Determine the [X, Y] coordinate at the center of the cell enclosing the given text.  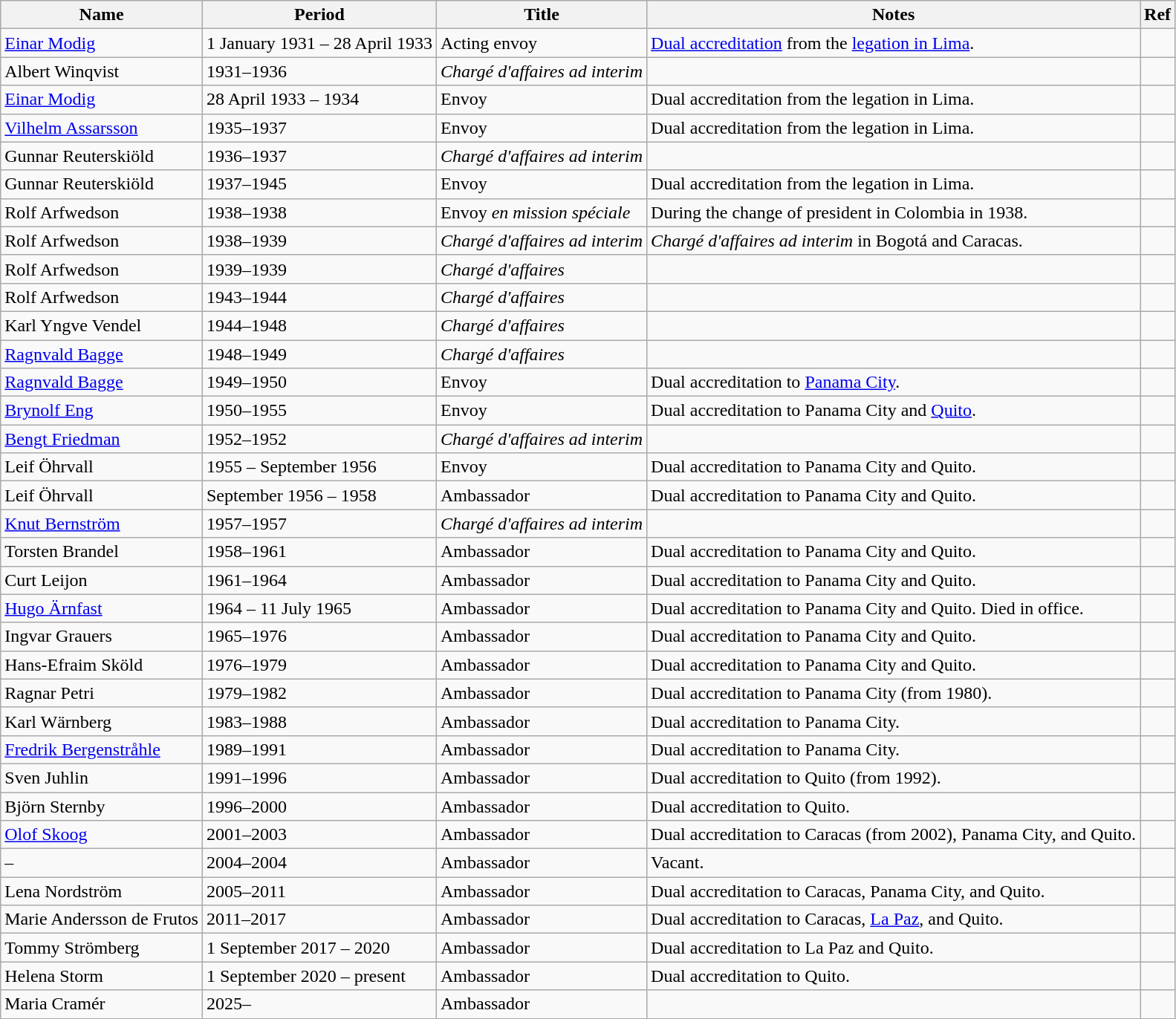
Hugo Ärnfast [102, 608]
Marie Andersson de Frutos [102, 919]
1937–1945 [319, 184]
1 September 2020 – present [319, 976]
Tommy Strömberg [102, 948]
Dual accreditation to Caracas, Panama City, and Quito. [894, 891]
During the change of president in Colombia in 1938. [894, 212]
1979–1982 [319, 693]
Sven Juhlin [102, 778]
1 January 1931 – 28 April 1933 [319, 43]
2005–2011 [319, 891]
Karl Yngve Vendel [102, 325]
2011–2017 [319, 919]
Helena Storm [102, 976]
– [102, 863]
Title [542, 15]
Olof Skoog [102, 835]
Envoy en mission spéciale [542, 212]
1989–1991 [319, 749]
1943–1944 [319, 297]
Dual accreditation to Panama City and Quito. Died in office. [894, 608]
1958–1961 [319, 552]
1952–1952 [319, 439]
Vacant. [894, 863]
September 1956 – 1958 [319, 495]
Brynolf Eng [102, 411]
Notes [894, 15]
Lena Nordström [102, 891]
Ingvar Grauers [102, 637]
1948–1949 [319, 354]
1991–1996 [319, 778]
Dual accreditation to Panama City (from 1980). [894, 693]
Acting envoy [542, 43]
1 September 2017 – 2020 [319, 948]
Name [102, 15]
Karl Wärnberg [102, 721]
Dual accreditation to La Paz and Quito. [894, 948]
Ref [1157, 15]
1944–1948 [319, 325]
1931–1936 [319, 71]
1950–1955 [319, 411]
Dual accreditation to Quito (from 1992). [894, 778]
Curt Leijon [102, 580]
1965–1976 [319, 637]
Dual accreditation to Caracas (from 2002), Panama City, and Quito. [894, 835]
28 April 1933 – 1934 [319, 100]
1983–1988 [319, 721]
1949–1950 [319, 382]
2004–2004 [319, 863]
2001–2003 [319, 835]
1939–1939 [319, 269]
Period [319, 15]
1955 – September 1956 [319, 467]
1936–1937 [319, 156]
Dual accreditation to Caracas, La Paz, and Quito. [894, 919]
Torsten Brandel [102, 552]
Vilhelm Assarsson [102, 128]
Hans-Efraim Sköld [102, 665]
1935–1937 [319, 128]
Björn Sternby [102, 806]
1976–1979 [319, 665]
1938–1939 [319, 241]
2025– [319, 1004]
Chargé d'affaires ad interim in Bogotá and Caracas. [894, 241]
Albert Winqvist [102, 71]
Bengt Friedman [102, 439]
1961–1964 [319, 580]
1996–2000 [319, 806]
Fredrik Bergenstråhle [102, 749]
Knut Bernström [102, 524]
1957–1957 [319, 524]
Ragnar Petri [102, 693]
1964 – 11 July 1965 [319, 608]
Maria Cramér [102, 1004]
1938–1938 [319, 212]
